From the cell containing the given text, extract its center point as (X, Y) coordinate. 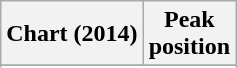
Chart (2014) (72, 34)
Peakposition (189, 34)
